Find where the given text appears and provide that cell's center as [X, Y] coordinate. 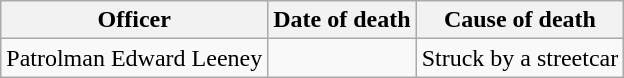
Patrolman Edward Leeney [134, 58]
Date of death [342, 20]
Struck by a streetcar [520, 58]
Cause of death [520, 20]
Officer [134, 20]
